Provide the (X, Y) coordinate of the cell's center where the given text is located.  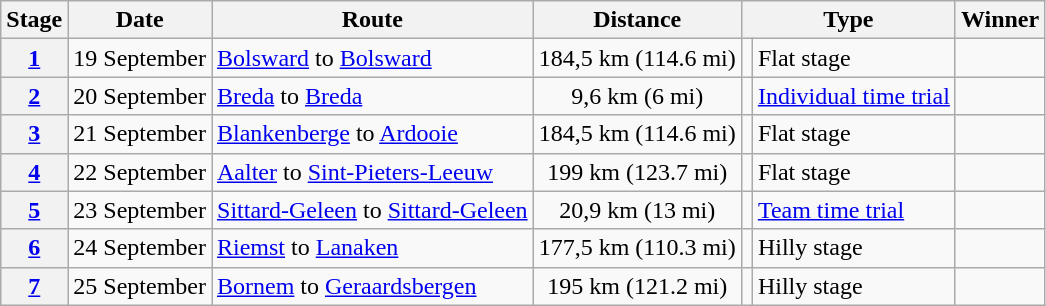
199 km (123.7 mi) (637, 172)
25 September (140, 286)
23 September (140, 210)
9,6 km (6 mi) (637, 96)
4 (34, 172)
22 September (140, 172)
Bornem to Geraardsbergen (373, 286)
20 September (140, 96)
Blankenberge to Ardooie (373, 134)
Breda to Breda (373, 96)
7 (34, 286)
5 (34, 210)
21 September (140, 134)
Distance (637, 20)
Riemst to Lanaken (373, 248)
1 (34, 58)
2 (34, 96)
195 km (121.2 mi) (637, 286)
24 September (140, 248)
Route (373, 20)
Stage (34, 20)
19 September (140, 58)
Date (140, 20)
6 (34, 248)
20,9 km (13 mi) (637, 210)
Individual time trial (854, 96)
Team time trial (854, 210)
Winner (1000, 20)
3 (34, 134)
Aalter to Sint-Pieters-Leeuw (373, 172)
Bolsward to Bolsward (373, 58)
Type (848, 20)
Sittard-Geleen to Sittard-Geleen (373, 210)
177,5 km (110.3 mi) (637, 248)
